Scan for the cell matching the given text and deliver its [X, Y] coordinate at center. 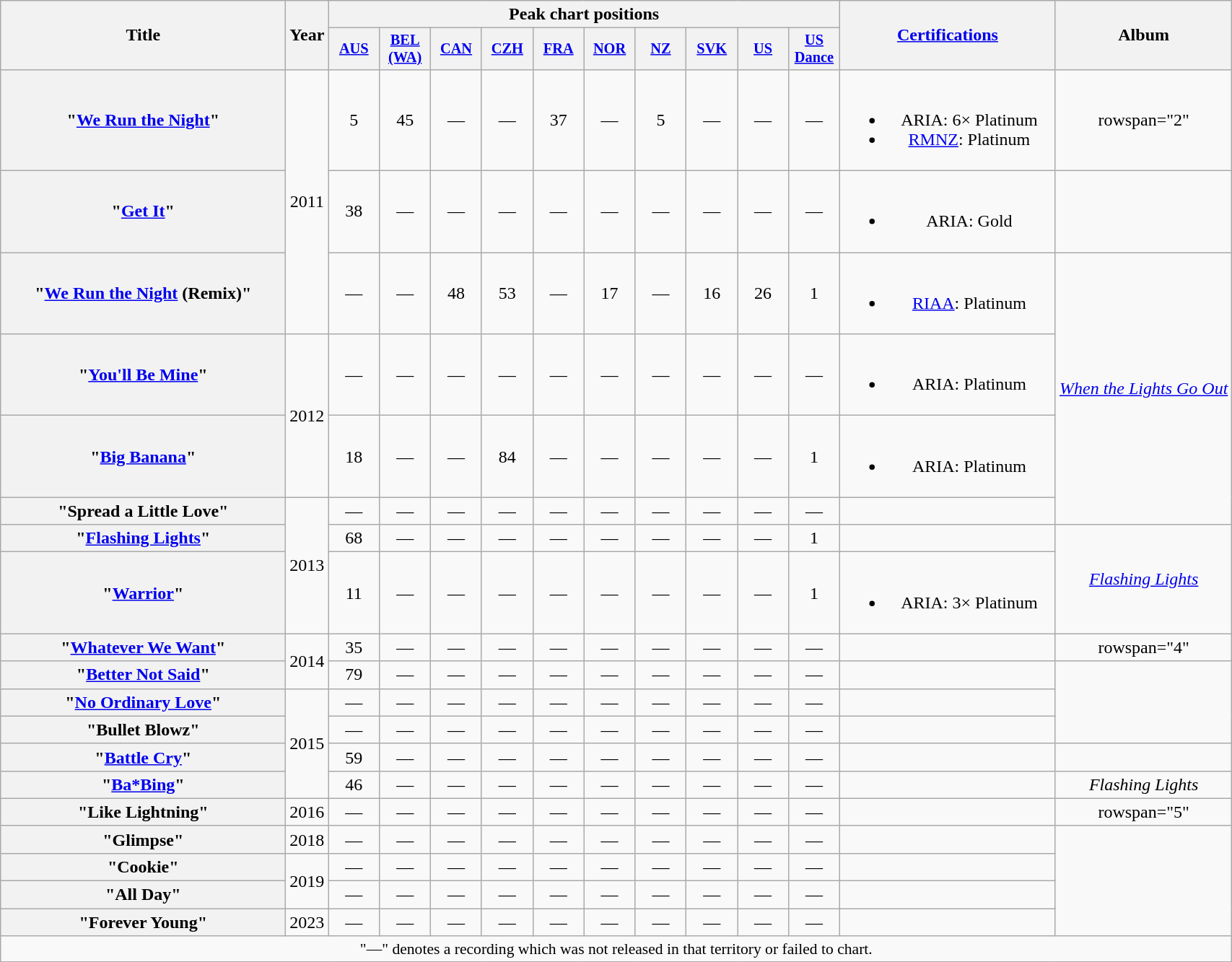
26 [764, 293]
"All Day" [143, 895]
"You'll Be Mine" [143, 375]
"We Run the Night" [143, 120]
AUS [354, 49]
17 [609, 293]
2018 [307, 839]
CZH [507, 49]
"We Run the Night (Remix)" [143, 293]
Certifications [947, 35]
rowspan="4" [1143, 647]
2019 [307, 880]
CAN [456, 49]
48 [456, 293]
RIAA: Platinum [947, 293]
53 [507, 293]
USDance [814, 49]
2012 [307, 416]
"Flashing Lights" [143, 538]
When the Lights Go Out [1143, 388]
11 [354, 593]
ARIA: 6× PlatinumRMNZ: Platinum [947, 120]
"Ba*Bing" [143, 784]
59 [354, 757]
68 [354, 538]
Year [307, 35]
2013 [307, 566]
"Battle Cry" [143, 757]
"Like Lightning" [143, 812]
35 [354, 647]
ARIA: Gold [947, 212]
2015 [307, 743]
84 [507, 456]
46 [354, 784]
"Whatever We Want" [143, 647]
Peak chart positions [585, 14]
2011 [307, 201]
"Forever Young" [143, 922]
79 [354, 675]
18 [354, 456]
"Warrior" [143, 593]
US [764, 49]
2023 [307, 922]
"Big Banana" [143, 456]
rowspan="5" [1143, 812]
Album [1143, 35]
"Glimpse" [143, 839]
"No Ordinary Love" [143, 702]
"Cookie" [143, 867]
45 [406, 120]
"Get It" [143, 212]
NOR [609, 49]
Title [143, 35]
2016 [307, 812]
rowspan="2" [1143, 120]
NZ [661, 49]
37 [559, 120]
FRA [559, 49]
BEL(WA) [406, 49]
SVK [712, 49]
2014 [307, 661]
ARIA: 3× Platinum [947, 593]
"Spread a Little Love" [143, 511]
"Bullet Blowz" [143, 730]
38 [354, 212]
"Better Not Said" [143, 675]
16 [712, 293]
"—" denotes a recording which was not released in that territory or failed to chart. [616, 949]
